Find where the given text appears and provide that cell's center as [X, Y] coordinate. 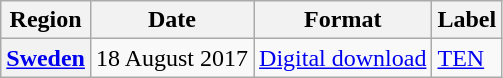
18 August 2017 [172, 58]
Sweden [46, 58]
Digital download [343, 58]
Label [467, 20]
TEN [467, 58]
Date [172, 20]
Region [46, 20]
Format [343, 20]
